Capture the cell that displays the provided text and extract its [X, Y] central coordinate. 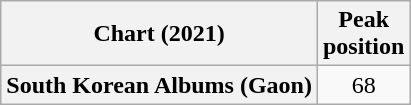
Chart (2021) [160, 34]
Peakposition [363, 34]
South Korean Albums (Gaon) [160, 85]
68 [363, 85]
